Find where the given text appears and provide that cell's center as (X, Y) coordinate. 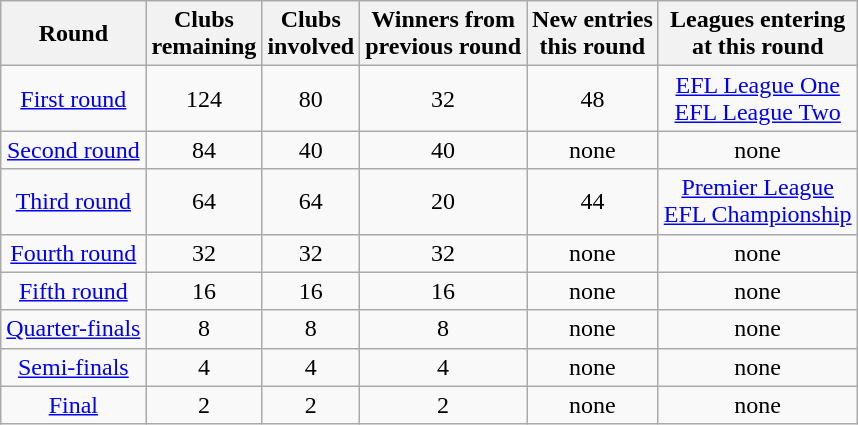
Fourth round (74, 253)
Final (74, 405)
124 (204, 98)
Round (74, 34)
Second round (74, 150)
Fifth round (74, 291)
EFL League OneEFL League Two (758, 98)
Premier LeagueEFL Championship (758, 202)
Quarter-finals (74, 329)
48 (593, 98)
84 (204, 150)
Third round (74, 202)
20 (444, 202)
Leagues enteringat this round (758, 34)
New entriesthis round (593, 34)
Semi-finals (74, 367)
44 (593, 202)
Clubsinvolved (311, 34)
80 (311, 98)
Clubsremaining (204, 34)
First round (74, 98)
Winners fromprevious round (444, 34)
